Extract the (X, Y) coordinate from the center of the cell holding the provided text.  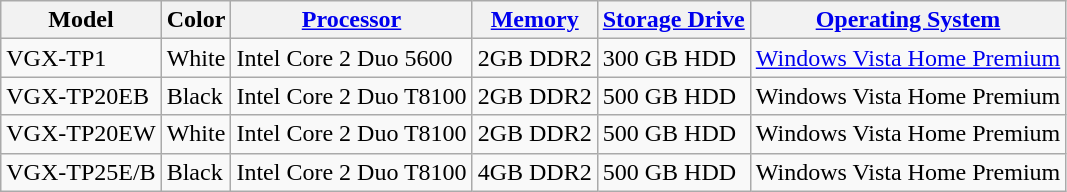
Model (81, 20)
Operating System (908, 20)
VGX-TP20EW (81, 134)
Storage Drive (674, 20)
Processor (352, 20)
4GB DDR2 (534, 172)
VGX-TP20EB (81, 96)
VGX-TP1 (81, 58)
VGX-TP25E/B (81, 172)
Color (196, 20)
300 GB HDD (674, 58)
Intel Core 2 Duo 5600 (352, 58)
Memory (534, 20)
